Return [x, y] of the center of cell containing provided text 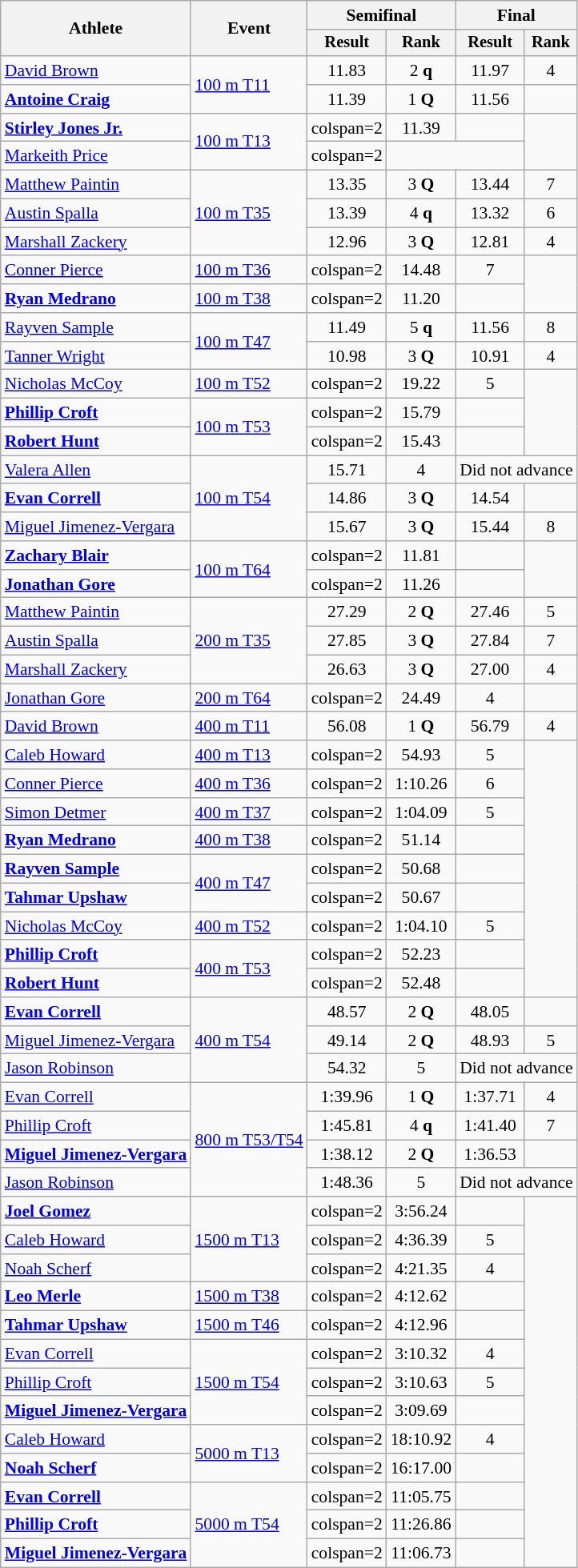
Markeith Price [96, 156]
400 m T13 [248, 755]
Semifinal [381, 15]
Stirley Jones Jr. [96, 128]
48.05 [490, 1012]
13.32 [490, 214]
13.44 [490, 185]
4:12.62 [421, 1297]
1:36.53 [490, 1154]
Tanner Wright [96, 356]
10.91 [490, 356]
27.00 [490, 670]
Athlete [96, 29]
1:38.12 [347, 1154]
12.81 [490, 242]
200 m T64 [248, 698]
4:21.35 [421, 1269]
400 m T54 [248, 1041]
19.22 [421, 384]
Simon Detmer [96, 812]
1:04.09 [421, 812]
1500 m T54 [248, 1383]
48.93 [490, 1041]
51.14 [421, 840]
2 q [421, 70]
16:17.00 [421, 1468]
18:10.92 [421, 1439]
Joel Gomez [96, 1211]
48.57 [347, 1012]
1:39.96 [347, 1097]
14.54 [490, 499]
1:10.26 [421, 784]
100 m T64 [248, 570]
Leo Merle [96, 1297]
4:12.96 [421, 1325]
15.79 [421, 413]
50.68 [421, 869]
100 m T52 [248, 384]
27.29 [347, 612]
52.48 [421, 983]
15.67 [347, 527]
1:04.10 [421, 926]
200 m T35 [248, 640]
Antoine Craig [96, 99]
50.67 [421, 898]
1:48.36 [347, 1183]
54.32 [347, 1069]
56.79 [490, 727]
54.93 [421, 755]
11:06.73 [421, 1554]
400 m T53 [248, 968]
100 m T38 [248, 299]
13.39 [347, 214]
56.08 [347, 727]
3:10.63 [421, 1382]
400 m T36 [248, 784]
100 m T11 [248, 85]
1500 m T13 [248, 1239]
100 m T36 [248, 271]
14.48 [421, 271]
400 m T37 [248, 812]
5 q [421, 327]
52.23 [421, 955]
11:05.75 [421, 1497]
800 m T53/T54 [248, 1140]
11.97 [490, 70]
11.83 [347, 70]
1500 m T38 [248, 1297]
400 m T38 [248, 840]
15.44 [490, 527]
Zachary Blair [96, 555]
5000 m T13 [248, 1454]
10.98 [347, 356]
26.63 [347, 670]
100 m T47 [248, 341]
3:10.32 [421, 1354]
1:37.71 [490, 1097]
1:41.40 [490, 1126]
Event [248, 29]
27.85 [347, 641]
3:09.69 [421, 1411]
15.71 [347, 470]
14.86 [347, 499]
100 m T13 [248, 142]
11.20 [421, 299]
1:45.81 [347, 1126]
11:26.86 [421, 1525]
400 m T52 [248, 926]
4:36.39 [421, 1240]
27.46 [490, 612]
11.81 [421, 555]
100 m T35 [248, 213]
11.26 [421, 584]
15.43 [421, 442]
100 m T54 [248, 498]
1500 m T46 [248, 1325]
24.49 [421, 698]
3:56.24 [421, 1211]
27.84 [490, 641]
Final [516, 15]
5000 m T54 [248, 1526]
100 m T53 [248, 427]
400 m T11 [248, 727]
Valera Allen [96, 470]
49.14 [347, 1041]
12.96 [347, 242]
400 m T47 [248, 884]
13.35 [347, 185]
11.49 [347, 327]
